Detect which cell encompasses the target text, then output its (X, Y) center coordinate. 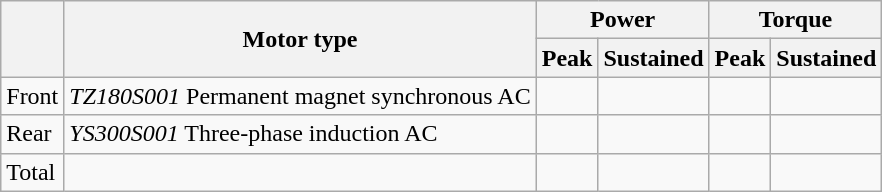
Power (622, 20)
Total (32, 172)
Motor type (300, 39)
Front (32, 96)
YS300S001 Three-phase induction AC (300, 134)
TZ180S001 Permanent magnet synchronous AC (300, 96)
Torque (796, 20)
Rear (32, 134)
